Return the (x, y) coordinate for the center point of the cell that contains the specified text.  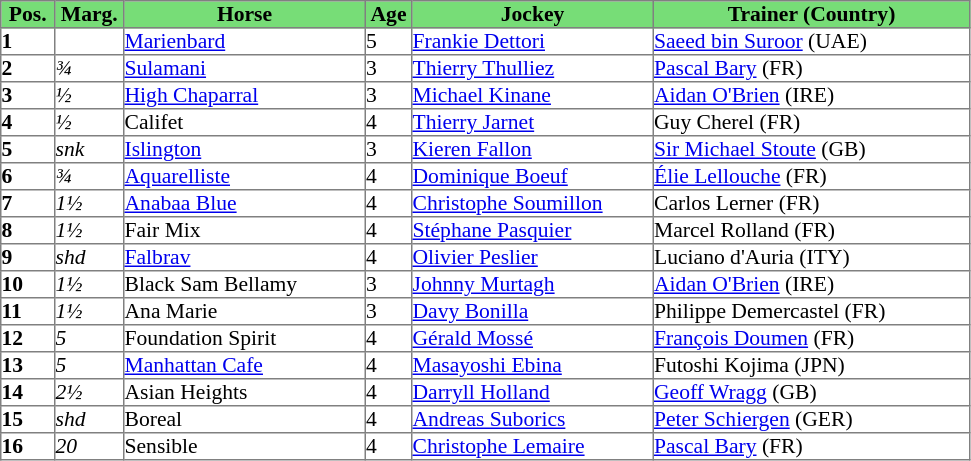
François Doumen (FR) (811, 338)
1 (28, 42)
Christophe Soumillon (533, 204)
Boreal (245, 420)
Peter Schiergen (GER) (811, 420)
Élie Lellouche (FR) (811, 176)
Age (388, 14)
Marcel Rolland (FR) (811, 230)
7 (28, 204)
Islington (245, 150)
Michael Kinane (533, 96)
Gérald Mossé (533, 338)
Sir Michael Stoute (GB) (811, 150)
11 (28, 312)
Pos. (28, 14)
High Chaparral (245, 96)
Darryll Holland (533, 392)
Jockey (533, 14)
Dominique Boeuf (533, 176)
Philippe Demercastel (FR) (811, 312)
Davy Bonilla (533, 312)
Manhattan Cafe (245, 366)
Califet (245, 122)
Thierry Thulliez (533, 68)
Anabaa Blue (245, 204)
10 (28, 284)
Geoff Wragg (GB) (811, 392)
Christophe Lemaire (533, 446)
6 (28, 176)
Marg. (90, 14)
Guy Cherel (FR) (811, 122)
Luciano d'Auria (ITY) (811, 258)
Olivier Peslier (533, 258)
9 (28, 258)
12 (28, 338)
2½ (90, 392)
2 (28, 68)
8 (28, 230)
Sulamani (245, 68)
Saeed bin Suroor (UAE) (811, 42)
Andreas Suborics (533, 420)
Trainer (Country) (811, 14)
Futoshi Kojima (JPN) (811, 366)
Carlos Lerner (FR) (811, 204)
Asian Heights (245, 392)
Kieren Fallon (533, 150)
Masayoshi Ebina (533, 366)
Aquarelliste (245, 176)
Falbrav (245, 258)
Sensible (245, 446)
20 (90, 446)
Frankie Dettori (533, 42)
Black Sam Bellamy (245, 284)
14 (28, 392)
Horse (245, 14)
Foundation Spirit (245, 338)
13 (28, 366)
16 (28, 446)
Stéphane Pasquier (533, 230)
Thierry Jarnet (533, 122)
Ana Marie (245, 312)
snk (90, 150)
Fair Mix (245, 230)
Marienbard (245, 42)
Johnny Murtagh (533, 284)
15 (28, 420)
